From the cell containing the given text, extract its center point as (X, Y) coordinate. 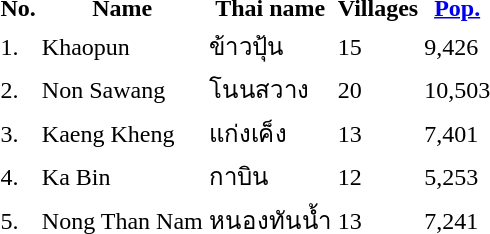
แก่งเค็ง (270, 133)
15 (378, 46)
12 (378, 176)
โนนสวาง (270, 90)
Kaeng Kheng (122, 133)
13 (378, 133)
Non Sawang (122, 90)
ข้าวปุ้น (270, 46)
Khaopun (122, 46)
20 (378, 90)
กาบิน (270, 176)
Ka Bin (122, 176)
